From the cell containing the given text, extract its center point as (x, y) coordinate. 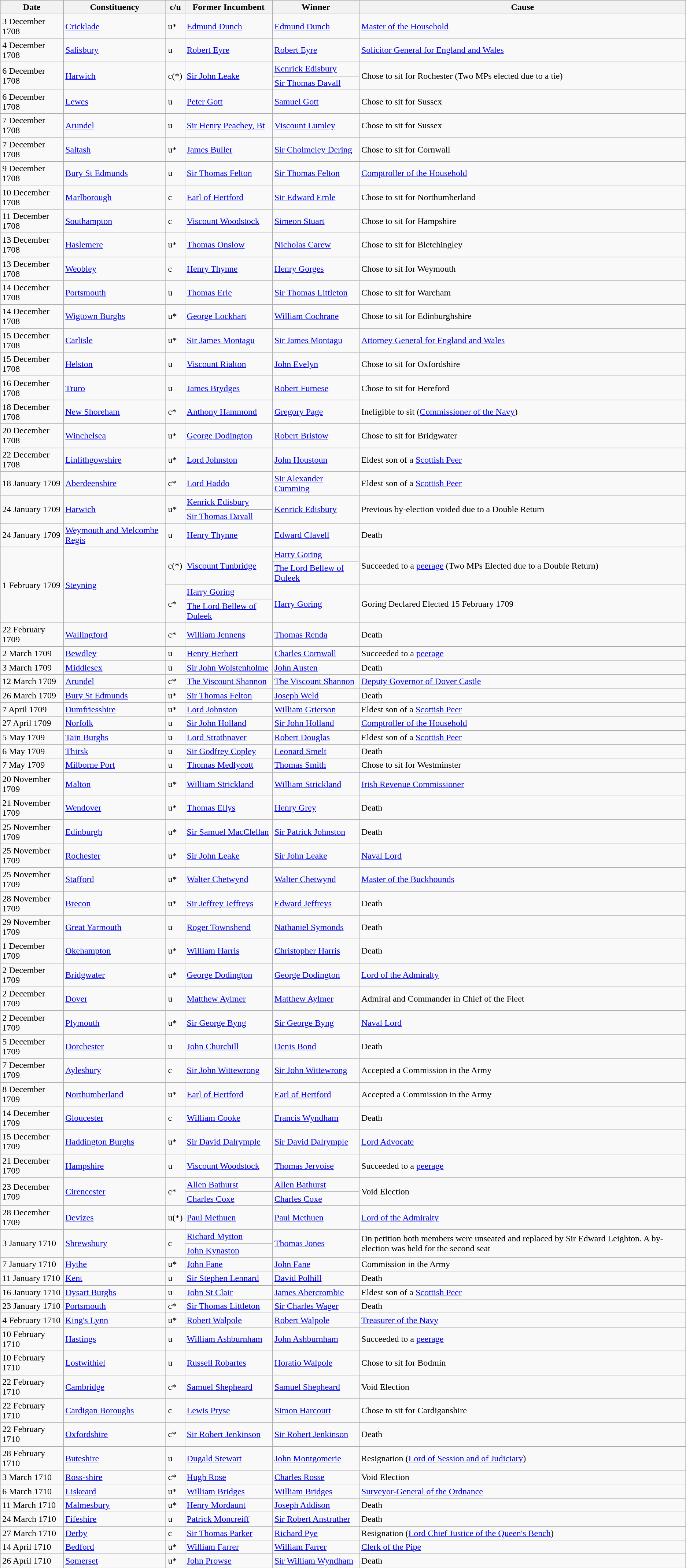
John Churchill (229, 1046)
Constituency (115, 7)
Thomas Smith (316, 765)
Sir Samuel MacClellan (229, 831)
9 December 1708 (32, 173)
Hastings (115, 1339)
Ineligible to sit (Commissioner of the Navy) (523, 412)
Steyning (115, 585)
Dysart Burghs (115, 1292)
Wendover (115, 808)
Brecon (115, 903)
Sir Thomas Parker (229, 1533)
John Austen (316, 668)
King's Lynn (115, 1320)
20 November 1709 (32, 784)
Stafford (115, 879)
Sir Stephen Lennard (229, 1278)
Great Yarmouth (115, 928)
Samuel Gott (316, 102)
14 April 1710 (32, 1547)
Russell Robartes (229, 1363)
Cause (523, 7)
Henry Grey (316, 808)
Thomas Medlycott (229, 765)
11 December 1708 (32, 221)
Cambridge (115, 1387)
Peter Gott (229, 102)
Simon Harcourt (316, 1411)
12 March 1709 (32, 682)
Henry Mordaunt (229, 1505)
Anthony Hammond (229, 412)
Clerk of the Pipe (523, 1547)
Gloucester (115, 1118)
Robert Bristow (316, 436)
Chose to sit for Bletchingley (523, 245)
Weobley (115, 268)
7 May 1709 (32, 765)
John Montgomerie (316, 1458)
7 January 1710 (32, 1264)
1 February 1709 (32, 585)
William Cochrane (316, 317)
On petition both members were unseated and replaced by Sir Edward Leighton. A by-election was held for the second seat (523, 1243)
Buteshire (115, 1458)
Haddington Burghs (115, 1142)
2 March 1709 (32, 654)
Resignation (Lord Chief Justice of the Queen's Bench) (523, 1533)
Aylesbury (115, 1071)
Gregory Page (316, 412)
Henry Gorges (316, 268)
21 November 1709 (32, 808)
Chose to sit for Weymouth (523, 268)
10 December 1708 (32, 197)
3 March 1709 (32, 668)
Viscount Rialton (229, 364)
Chose to sit for Bridgwater (523, 436)
18 December 1708 (32, 412)
Former Incumbent (229, 7)
Kent (115, 1278)
Southampton (115, 221)
7 April 1709 (32, 709)
Richard Pye (316, 1533)
John St Clair (229, 1292)
28 February 1710 (32, 1458)
Sir Henry Peachey, Bt (229, 125)
23 December 1709 (32, 1191)
Linlithgowshire (115, 460)
John Ashburnham (316, 1339)
Fifeshire (115, 1519)
James Abercrombie (316, 1292)
Edward Clavell (316, 535)
15 December 1709 (32, 1142)
Sir Robert Anstruther (316, 1519)
Sir Alexander Cumming (316, 483)
Chose to sit for Northumberland (523, 197)
26 April 1710 (32, 1561)
William Jennens (229, 635)
Derby (115, 1533)
7 December 1709 (32, 1071)
Joseph Addison (316, 1505)
Bedford (115, 1547)
Solicitor General for England and Wales (523, 50)
Wigtown Burghs (115, 317)
Treasurer of the Navy (523, 1320)
1 December 1709 (32, 951)
James Buller (229, 150)
Chose to sit for Westminster (523, 765)
6 May 1709 (32, 751)
Salisbury (115, 50)
20 December 1708 (32, 436)
Rochester (115, 856)
Thomas Onslow (229, 245)
Bewdley (115, 654)
Aberdeenshire (115, 483)
Lord Strathnaver (229, 737)
Joseph Weld (316, 695)
Haslemere (115, 245)
Edinburgh (115, 831)
Liskeard (115, 1491)
Weymouth and Melcombe Regis (115, 535)
8 December 1709 (32, 1094)
Malmesbury (115, 1505)
Richard Mytton (229, 1236)
Lord Haddo (229, 483)
Chose to sit for Hereford (523, 388)
Roger Townshend (229, 928)
Thomas Jones (316, 1243)
Chose to sit for Oxfordshire (523, 364)
Dover (115, 999)
18 January 1709 (32, 483)
Commission in the Army (523, 1264)
5 May 1709 (32, 737)
22 February 1709 (32, 635)
Charles Cornwall (316, 654)
Sir Cholmeley Dering (316, 150)
27 April 1709 (32, 723)
Attorney General for England and Wales (523, 340)
Robert Furnese (316, 388)
William Cooke (229, 1118)
Dumfriesshire (115, 709)
23 January 1710 (32, 1306)
Master of the Household (523, 26)
Marlborough (115, 197)
Resignation (Lord of Session and of Judiciary) (523, 1458)
Chose to sit for Cornwall (523, 150)
Robert Douglas (316, 737)
Irish Revenue Commissioner (523, 784)
Chose to sit for Bodmin (523, 1363)
Hampshire (115, 1166)
James Brydges (229, 388)
Winner (316, 7)
Wallingford (115, 635)
Sir Jeffrey Jeffreys (229, 903)
Date (32, 7)
Somerset (115, 1561)
16 December 1708 (32, 388)
Sir William Wyndham (316, 1561)
Ross-shire (115, 1477)
Nicholas Carew (316, 245)
Charles Rosse (316, 1477)
Oxfordshire (115, 1434)
Deputy Governor of Dover Castle (523, 682)
Henry Herbert (229, 654)
Thirsk (115, 751)
27 March 1710 (32, 1533)
John Kynaston (229, 1251)
3 January 1710 (32, 1243)
Francis Wyndham (316, 1118)
Surveyor-General of the Ordnance (523, 1491)
John Prowse (229, 1561)
Patrick Moncreiff (229, 1519)
Dorchester (115, 1046)
16 January 1710 (32, 1292)
Edward Jeffreys (316, 903)
William Ashburnham (229, 1339)
5 December 1709 (32, 1046)
Bridgwater (115, 975)
Winchelsea (115, 436)
Malton (115, 784)
Christopher Harris (316, 951)
21 December 1709 (32, 1166)
11 January 1710 (32, 1278)
4 December 1708 (32, 50)
Lord Advocate (523, 1142)
Thomas Jervoise (316, 1166)
Master of the Buckhounds (523, 879)
Simeon Stuart (316, 221)
6 March 1710 (32, 1491)
Chose to sit for Wareham (523, 293)
Dugald Stewart (229, 1458)
Sir John Wolstenholme (229, 668)
Carlisle (115, 340)
Previous by-election voided due to a Double Return (523, 509)
William Grierson (316, 709)
Denis Bond (316, 1046)
29 November 1709 (32, 928)
Plymouth (115, 1023)
Cirencester (115, 1191)
Thomas Ellys (229, 808)
Thomas Erle (229, 293)
Admiral and Commander in Chief of the Fleet (523, 999)
Northumberland (115, 1094)
Viscount Lumley (316, 125)
Chose to sit for Rochester (Two MPs elected due to a tie) (523, 76)
Horatio Walpole (316, 1363)
Sir Patrick Johnston (316, 831)
Sir Edward Ernle (316, 197)
Truro (115, 388)
Goring Declared Elected 15 February 1709 (523, 603)
Middlesex (115, 668)
Norfolk (115, 723)
Tain Burghs (115, 737)
c/u (175, 7)
Succeeded to a peerage (Two MPs Elected due to a Double Return) (523, 566)
Shrewsbury (115, 1243)
u(*) (175, 1217)
John Houstoun (316, 460)
11 March 1710 (32, 1505)
New Shoreham (115, 412)
Cricklade (115, 26)
3 December 1708 (32, 26)
David Polhill (316, 1278)
Sir Charles Wager (316, 1306)
Lewis Pryse (229, 1411)
Hythe (115, 1264)
Thomas Renda (316, 635)
Hugh Rose (229, 1477)
Nathaniel Symonds (316, 928)
Okehampton (115, 951)
26 March 1709 (32, 695)
Milborne Port (115, 765)
Chose to sit for Cardiganshire (523, 1411)
Cardigan Boroughs (115, 1411)
Leonard Smelt (316, 751)
Chose to sit for Edinburghshire (523, 317)
22 December 1708 (32, 460)
Lostwithiel (115, 1363)
Lewes (115, 102)
14 December 1709 (32, 1118)
John Evelyn (316, 364)
3 March 1710 (32, 1477)
Chose to sit for Hampshire (523, 221)
Viscount Tunbridge (229, 566)
Saltash (115, 150)
George Lockhart (229, 317)
28 November 1709 (32, 903)
William Harris (229, 951)
24 March 1710 (32, 1519)
Sir Godfrey Copley (229, 751)
28 December 1709 (32, 1217)
Devizes (115, 1217)
4 February 1710 (32, 1320)
Helston (115, 364)
